From the cell containing the given text, extract its center point as (x, y) coordinate. 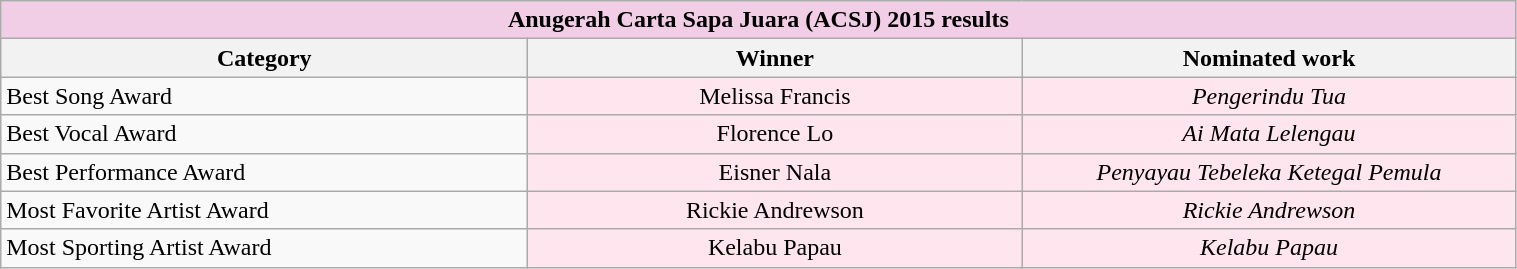
Ai Mata Lelengau (1269, 134)
Florence Lo (775, 134)
Category (264, 58)
Best Song Award (264, 96)
Melissa Francis (775, 96)
Pengerindu Tua (1269, 96)
Most Sporting Artist Award (264, 248)
Most Favorite Artist Award (264, 210)
Winner (775, 58)
Best Performance Award (264, 172)
Penyayau Tebeleka Ketegal Pemula (1269, 172)
Eisner Nala (775, 172)
Anugerah Carta Sapa Juara (ACSJ) 2015 results (758, 20)
Best Vocal Award (264, 134)
Nominated work (1269, 58)
